Capture the cell that displays the provided text and extract its (X, Y) central coordinate. 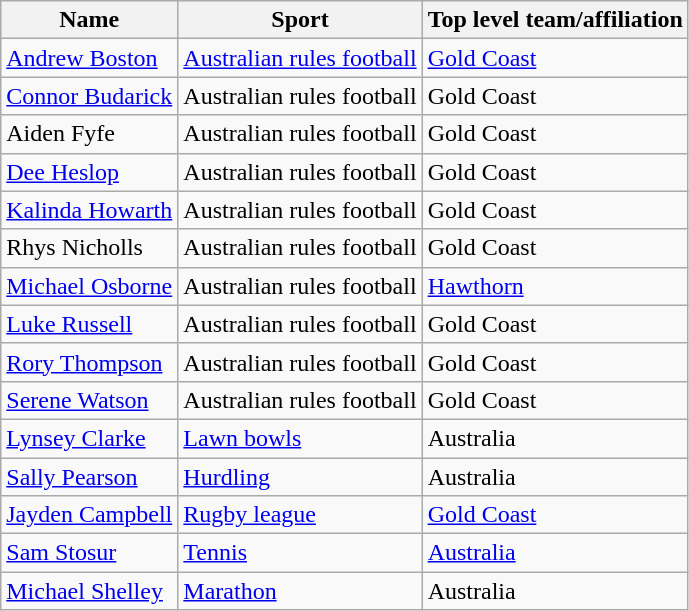
Andrew Boston (90, 58)
Lynsey Clarke (90, 438)
Lawn bowls (300, 438)
Hawthorn (555, 286)
Tennis (300, 553)
Dee Heslop (90, 172)
Rory Thompson (90, 362)
Hurdling (300, 477)
Sally Pearson (90, 477)
Name (90, 20)
Sport (300, 20)
Top level team/affiliation (555, 20)
Serene Watson (90, 400)
Connor Budarick (90, 96)
Sam Stosur (90, 553)
Marathon (300, 591)
Michael Shelley (90, 591)
Jayden Campbell (90, 515)
Aiden Fyfe (90, 134)
Kalinda Howarth (90, 210)
Michael Osborne (90, 286)
Luke Russell (90, 324)
Rhys Nicholls (90, 248)
Rugby league (300, 515)
